Capture the cell that displays the provided text and extract its (x, y) central coordinate. 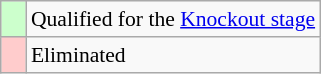
Qualified for the Knockout stage (173, 19)
Eliminated (173, 55)
